Find where the given text appears and provide that cell's center as (X, Y) coordinate. 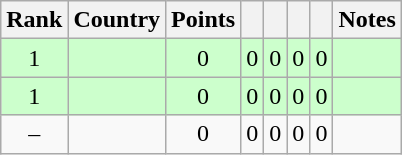
Country (117, 20)
– (34, 134)
Points (204, 20)
Notes (367, 20)
Rank (34, 20)
